Identify which cell holds the provided text, then report its [X, Y] central coordinate. 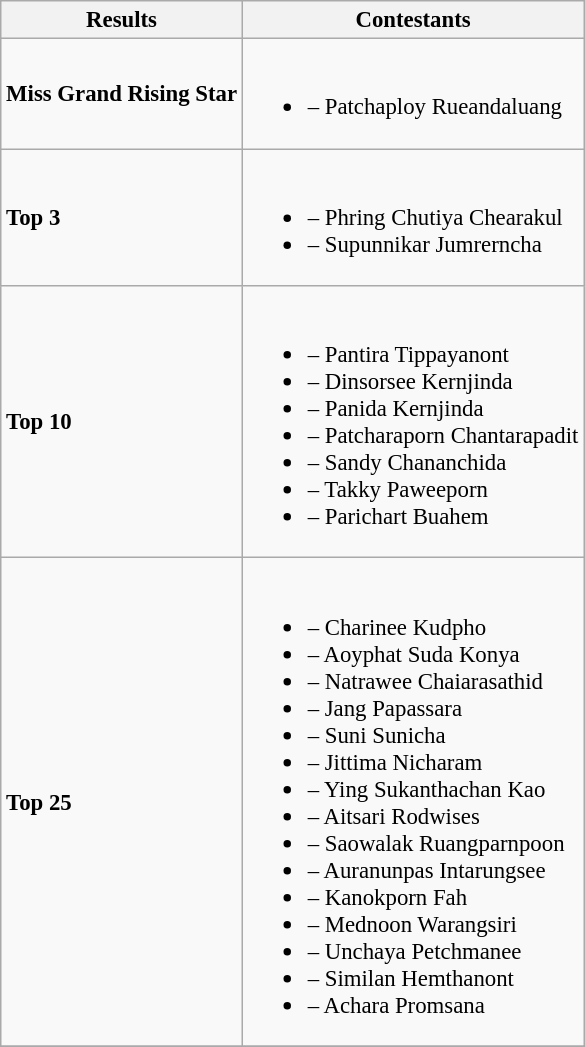
– Pantira Tippayanont – Dinsorsee Kernjinda – Panida Kernjinda – Patcharaporn Chantarapadit – Sandy Chananchida – Takky Paweeporn – Parichart Buahem [412, 422]
Results [122, 20]
Top 3 [122, 218]
Contestants [412, 20]
– Patchaploy Rueandaluang [412, 94]
– Phring Chutiya Chearakul – Supunnikar Jumrerncha [412, 218]
Miss Grand Rising Star [122, 94]
Top 10 [122, 422]
Top 25 [122, 802]
